Search for the cell housing the specified text and yield its [x, y] center coordinate. 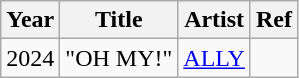
Ref [274, 20]
2024 [30, 58]
Title [119, 20]
ALLY [214, 58]
"OH MY!" [119, 58]
Year [30, 20]
Artist [214, 20]
